Locate the cell with the specified text and output its [X, Y] center coordinate. 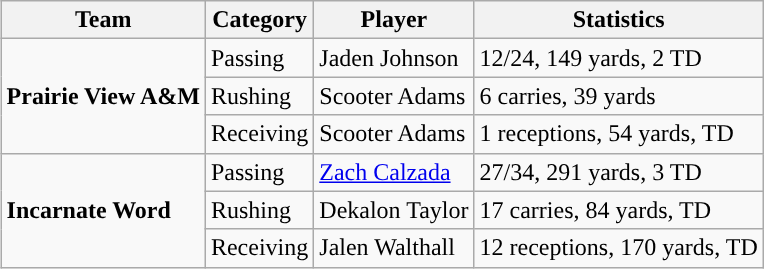
Dekalon Taylor [394, 210]
Jalen Walthall [394, 248]
17 carries, 84 yards, TD [618, 210]
Incarnate Word [103, 210]
Zach Calzada [394, 172]
12/24, 149 yards, 2 TD [618, 58]
Player [394, 20]
12 receptions, 170 yards, TD [618, 248]
Jaden Johnson [394, 58]
1 receptions, 54 yards, TD [618, 134]
Statistics [618, 20]
Prairie View A&M [103, 96]
Category [259, 20]
6 carries, 39 yards [618, 96]
27/34, 291 yards, 3 TD [618, 172]
Team [103, 20]
